Output the [X, Y] coordinate of the center of the cell containing the given text.  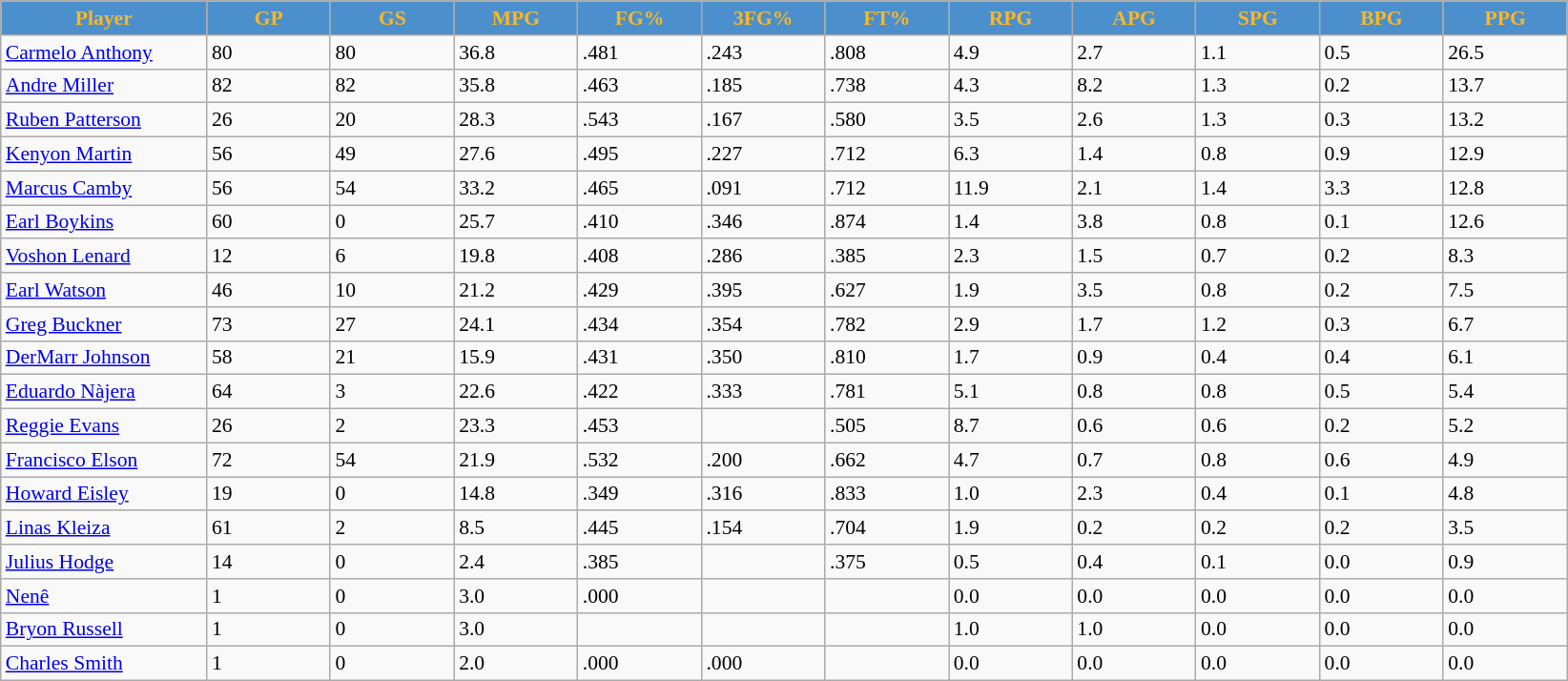
Voshon Lenard [104, 257]
.316 [763, 494]
Francisco Elson [104, 460]
.434 [640, 324]
APG [1134, 18]
.429 [640, 290]
35.8 [516, 86]
.350 [763, 358]
19 [269, 494]
73 [269, 324]
23.3 [516, 426]
Earl Watson [104, 290]
8.7 [1011, 426]
.833 [887, 494]
6.1 [1505, 358]
.505 [887, 426]
20 [392, 120]
8.5 [516, 528]
21.2 [516, 290]
.781 [887, 392]
58 [269, 358]
.410 [640, 222]
.422 [640, 392]
33.2 [516, 188]
.091 [763, 188]
SPG [1258, 18]
GS [392, 18]
Bryon Russell [104, 629]
8.2 [1134, 86]
.200 [763, 460]
Reggie Evans [104, 426]
Andre Miller [104, 86]
.810 [887, 358]
21 [392, 358]
.346 [763, 222]
.395 [763, 290]
.704 [887, 528]
2.4 [516, 562]
3.3 [1382, 188]
MPG [516, 18]
1.2 [1258, 324]
26.5 [1505, 52]
.874 [887, 222]
Player [104, 18]
2.9 [1011, 324]
.375 [887, 562]
.354 [763, 324]
.543 [640, 120]
.154 [763, 528]
19.8 [516, 257]
64 [269, 392]
.453 [640, 426]
Greg Buckner [104, 324]
.185 [763, 86]
4.7 [1011, 460]
10 [392, 290]
6.7 [1505, 324]
Julius Hodge [104, 562]
.662 [887, 460]
.167 [763, 120]
.465 [640, 188]
2.7 [1134, 52]
.738 [887, 86]
36.8 [516, 52]
13.7 [1505, 86]
.349 [640, 494]
RPG [1011, 18]
28.3 [516, 120]
4.8 [1505, 494]
25.7 [516, 222]
FT% [887, 18]
21.9 [516, 460]
2.1 [1134, 188]
6 [392, 257]
.333 [763, 392]
24.1 [516, 324]
.445 [640, 528]
22.6 [516, 392]
8.3 [1505, 257]
Charles Smith [104, 664]
4.3 [1011, 86]
.431 [640, 358]
12 [269, 257]
.408 [640, 257]
.463 [640, 86]
Howard Eisley [104, 494]
72 [269, 460]
FG% [640, 18]
60 [269, 222]
2.6 [1134, 120]
3.8 [1134, 222]
49 [392, 155]
14.8 [516, 494]
Ruben Patterson [104, 120]
1.1 [1258, 52]
Linas Kleiza [104, 528]
.808 [887, 52]
15.9 [516, 358]
61 [269, 528]
.532 [640, 460]
.627 [887, 290]
.495 [640, 155]
12.6 [1505, 222]
.481 [640, 52]
.227 [763, 155]
Marcus Camby [104, 188]
Carmelo Anthony [104, 52]
12.8 [1505, 188]
14 [269, 562]
Eduardo Nàjera [104, 392]
.580 [887, 120]
1.5 [1134, 257]
46 [269, 290]
Nenê [104, 596]
Kenyon Martin [104, 155]
.243 [763, 52]
Earl Boykins [104, 222]
PPG [1505, 18]
GP [269, 18]
13.2 [1505, 120]
5.2 [1505, 426]
6.3 [1011, 155]
27 [392, 324]
7.5 [1505, 290]
.782 [887, 324]
5.4 [1505, 392]
11.9 [1011, 188]
27.6 [516, 155]
5.1 [1011, 392]
3 [392, 392]
.286 [763, 257]
3FG% [763, 18]
2.0 [516, 664]
12.9 [1505, 155]
BPG [1382, 18]
DerMarr Johnson [104, 358]
